From the cell containing the given text, extract its center point as [x, y] coordinate. 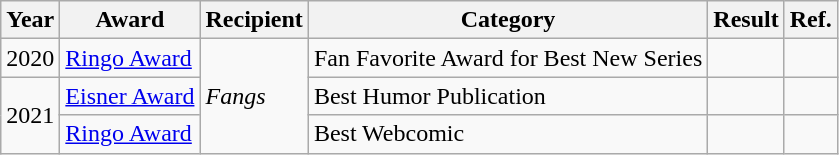
Award [130, 20]
Year [30, 20]
Fangs [254, 96]
2021 [30, 115]
Recipient [254, 20]
Fan Favorite Award for Best New Series [508, 58]
Category [508, 20]
2020 [30, 58]
Best Humor Publication [508, 96]
Eisner Award [130, 96]
Ref. [810, 20]
Best Webcomic [508, 134]
Result [746, 20]
